Capture the cell that displays the provided text and extract its [x, y] central coordinate. 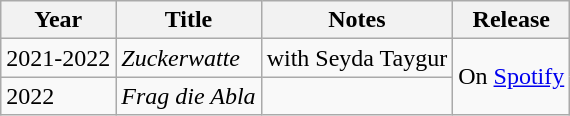
On Spotify [512, 77]
Year [58, 20]
Frag die Abla [188, 96]
2021-2022 [58, 58]
Notes [357, 20]
with Seyda Taygur [357, 58]
Zuckerwatte [188, 58]
Title [188, 20]
2022 [58, 96]
Release [512, 20]
